Return the [x, y] coordinate for the center point of the cell that contains the specified text.  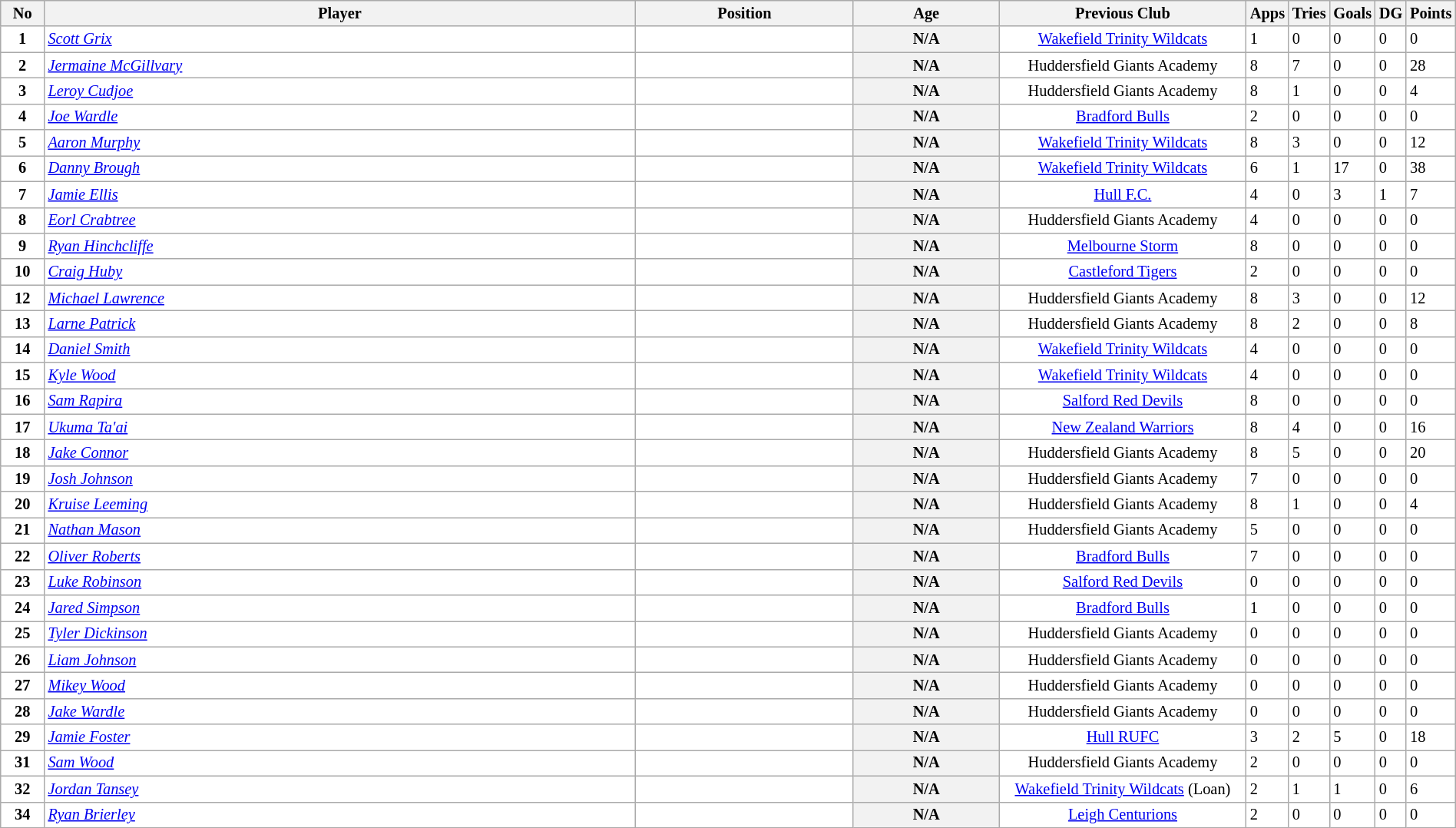
Player [340, 13]
Mikey Wood [340, 685]
Age [926, 13]
15 [23, 376]
New Zealand Warriors [1123, 427]
Ryan Hinchcliffe [340, 246]
Nathan Mason [340, 530]
Ukuma Ta'ai [340, 427]
27 [23, 685]
Sam Wood [340, 763]
38 [1431, 168]
Oliver Roberts [340, 556]
Eorl Crabtree [340, 220]
24 [23, 608]
Leroy Cudjoe [340, 91]
Kyle Wood [340, 376]
Tyler Dickinson [340, 634]
Michael Lawrence [340, 298]
Larne Patrick [340, 323]
Jermaine McGillvary [340, 65]
Goals [1352, 13]
Ryan Brierley [340, 815]
10 [23, 272]
13 [23, 323]
Jordan Tansey [340, 789]
34 [23, 815]
Kruise Leeming [340, 505]
Castleford Tigers [1123, 272]
Danny Brough [340, 168]
26 [23, 660]
Craig Huby [340, 272]
Leigh Centurions [1123, 815]
Josh Johnson [340, 479]
Scott Grix [340, 39]
14 [23, 349]
Previous Club [1123, 13]
9 [23, 246]
31 [23, 763]
Tries [1309, 13]
Luke Robinson [340, 582]
25 [23, 634]
Apps [1267, 13]
22 [23, 556]
Aaron Murphy [340, 143]
Jamie Foster [340, 737]
32 [23, 789]
21 [23, 530]
Hull F.C. [1123, 194]
19 [23, 479]
DG [1391, 13]
Position [744, 13]
Jamie Ellis [340, 194]
Joe Wardle [340, 117]
No [23, 13]
23 [23, 582]
Jake Wardle [340, 711]
29 [23, 737]
Wakefield Trinity Wildcats (Loan) [1123, 789]
Jake Connor [340, 452]
Points [1431, 13]
Jared Simpson [340, 608]
Hull RUFC [1123, 737]
Sam Rapira [340, 401]
Melbourne Storm [1123, 246]
Liam Johnson [340, 660]
Daniel Smith [340, 349]
